Provide the [X, Y] coordinate of the cell's center where the given text is located.  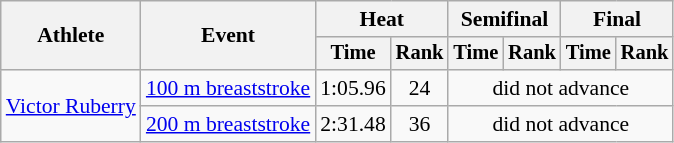
200 m breaststroke [228, 124]
Victor Ruberry [71, 106]
Final [617, 19]
36 [420, 124]
24 [420, 88]
2:31.48 [352, 124]
Heat [382, 19]
Athlete [71, 36]
1:05.96 [352, 88]
Semifinal [504, 19]
Event [228, 36]
100 m breaststroke [228, 88]
